Search for the cell housing the specified text and yield its (x, y) center coordinate. 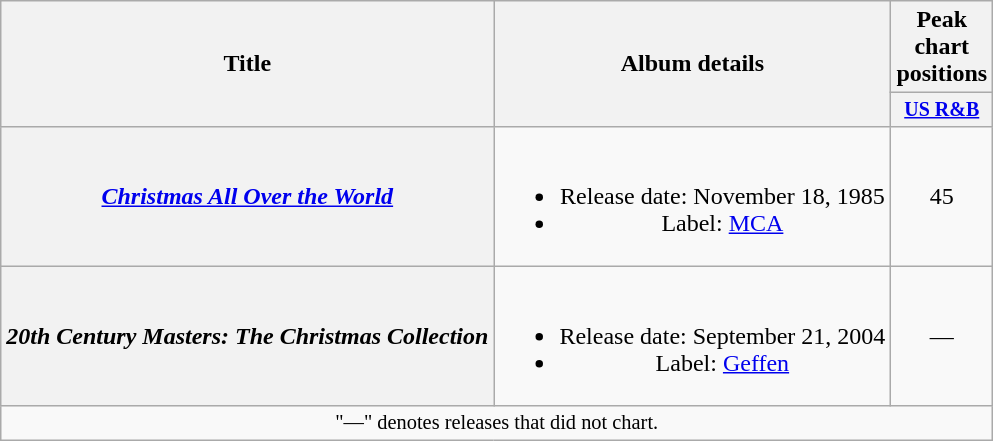
Christmas All Over the World (248, 196)
Album details (692, 64)
Release date: September 21, 2004Label: Geffen (692, 336)
"—" denotes releases that did not chart. (497, 423)
US R&B (942, 110)
45 (942, 196)
Title (248, 64)
Peak chart positions (942, 47)
— (942, 336)
Release date: November 18, 1985Label: MCA (692, 196)
20th Century Masters: The Christmas Collection (248, 336)
